Determine the [X, Y] coordinate at the center of the cell enclosing the given text.  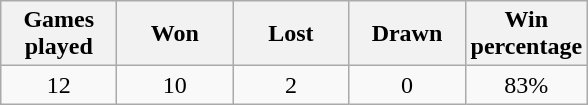
Won [175, 34]
10 [175, 85]
Drawn [407, 34]
Lost [291, 34]
12 [59, 85]
2 [291, 85]
0 [407, 85]
Games played [59, 34]
Win percentage [526, 34]
83% [526, 85]
